Scan for the cell matching the given text and deliver its [x, y] coordinate at center. 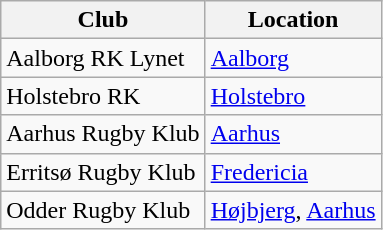
Aarhus [293, 134]
Aalborg [293, 58]
Location [293, 20]
Højbjerg, Aarhus [293, 210]
Holstebro [293, 96]
Odder Rugby Klub [103, 210]
Aarhus Rugby Klub [103, 134]
Holstebro RK [103, 96]
Aalborg RK Lynet [103, 58]
Club [103, 20]
Erritsø Rugby Klub [103, 172]
Fredericia [293, 172]
